Output the (X, Y) coordinate of the center of the cell containing the given text.  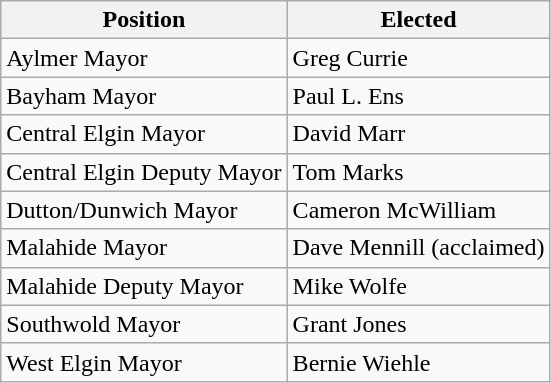
David Marr (418, 134)
Paul L. Ens (418, 96)
Position (144, 20)
Malahide Mayor (144, 248)
Central Elgin Mayor (144, 134)
West Elgin Mayor (144, 362)
Elected (418, 20)
Central Elgin Deputy Mayor (144, 172)
Malahide Deputy Mayor (144, 286)
Southwold Mayor (144, 324)
Cameron McWilliam (418, 210)
Bernie Wiehle (418, 362)
Dutton/Dunwich Mayor (144, 210)
Aylmer Mayor (144, 58)
Bayham Mayor (144, 96)
Dave Mennill (acclaimed) (418, 248)
Mike Wolfe (418, 286)
Tom Marks (418, 172)
Grant Jones (418, 324)
Greg Currie (418, 58)
